Return [X, Y] of the center of cell containing provided text 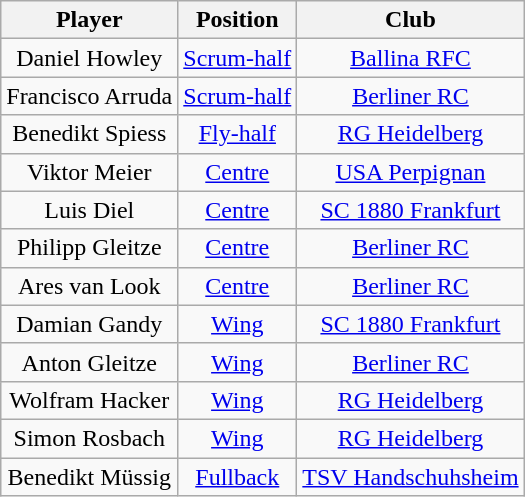
USA Perpignan [410, 172]
Fullback [238, 477]
TSV Handschuhsheim [410, 477]
Philipp Gleitze [90, 248]
Francisco Arruda [90, 96]
Wolfram Hacker [90, 400]
Benedikt Müssig [90, 477]
Daniel Howley [90, 58]
Simon Rosbach [90, 438]
Fly-half [238, 134]
Anton Gleitze [90, 362]
Damian Gandy [90, 324]
Benedikt Spiess [90, 134]
Player [90, 20]
Viktor Meier [90, 172]
Ares van Look [90, 286]
Luis Diel [90, 210]
Ballina RFC [410, 58]
Club [410, 20]
Position [238, 20]
